Pinpoint the cell where the given text exists, returning its [x, y] midpoint coordinate. 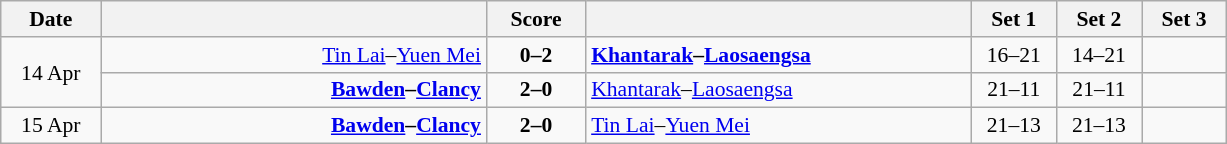
14–21 [1098, 55]
Date [51, 19]
0–2 [536, 55]
Set 1 [1014, 19]
14 Apr [51, 72]
16–21 [1014, 55]
Set 3 [1184, 19]
15 Apr [51, 126]
Set 2 [1098, 19]
Score [536, 19]
